Output the [X, Y] coordinate of the center of the cell containing the given text.  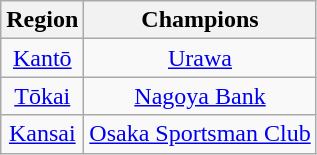
Kantō [42, 58]
Champions [200, 20]
Region [42, 20]
Osaka Sportsman Club [200, 134]
Urawa [200, 58]
Nagoya Bank [200, 96]
Tōkai [42, 96]
Kansai [42, 134]
